For the text-containing cell, return its midpoint in [x, y] coordinate format. 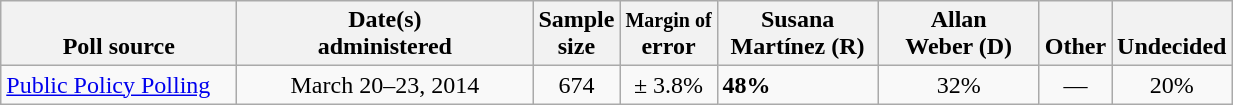
— [1075, 85]
Samplesize [576, 34]
Other [1075, 34]
AllanWeber (D) [958, 34]
Public Policy Polling [119, 85]
674 [576, 85]
Undecided [1172, 34]
48% [798, 85]
March 20–23, 2014 [385, 85]
SusanaMartínez (R) [798, 34]
± 3.8% [668, 85]
Margin oferror [668, 34]
32% [958, 85]
20% [1172, 85]
Poll source [119, 34]
Date(s)administered [385, 34]
